Detect which cell encompasses the target text, then output its [X, Y] center coordinate. 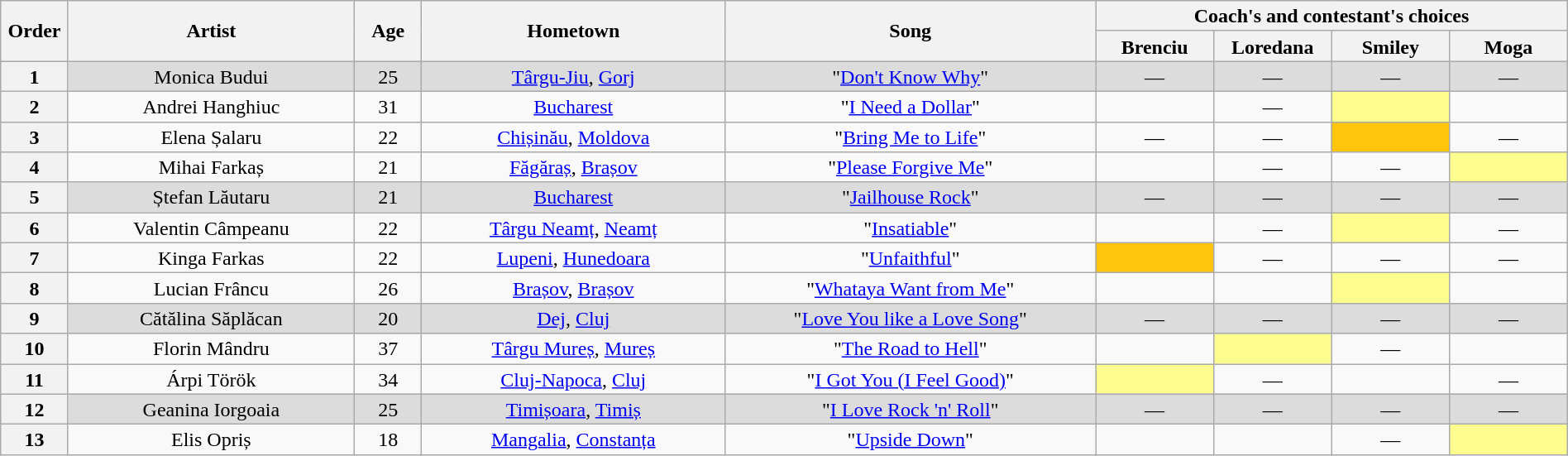
"Upside Down" [911, 440]
Brașov, Brașov [574, 288]
"I Need a Dollar" [911, 106]
31 [389, 106]
20 [389, 318]
Kinga Farkas [211, 258]
Lupeni, Hunedoara [574, 258]
Coach's and contestant's choices [1331, 17]
Moga [1508, 46]
Târgu Mureș, Mureș [574, 349]
34 [389, 379]
Artist [211, 31]
"Insatiable" [911, 228]
Order [35, 31]
Song [911, 31]
12 [35, 409]
18 [389, 440]
Hometown [574, 31]
2 [35, 106]
26 [389, 288]
10 [35, 349]
Târgu Neamț, Neamț [574, 228]
4 [35, 167]
Timișoara, Timiș [574, 409]
Monica Budui [211, 76]
3 [35, 137]
Târgu-Jiu, Gorj [574, 76]
8 [35, 288]
9 [35, 318]
Andrei Hanghiuc [211, 106]
13 [35, 440]
Dej, Cluj [574, 318]
"Please Forgive Me" [911, 167]
Smiley [1391, 46]
Mihai Farkaș [211, 167]
Făgăraș, Brașov [574, 167]
"Jailhouse Rock" [911, 197]
Ștefan Lăutaru [211, 197]
Geanina Iorgoaia [211, 409]
"Love You like a Love Song" [911, 318]
Brenciu [1154, 46]
1 [35, 76]
11 [35, 379]
"I Love Rock 'n' Roll" [911, 409]
Loredana [1272, 46]
Valentin Câmpeanu [211, 228]
Chișinău, Moldova [574, 137]
Florin Mândru [211, 349]
Cluj-Napoca, Cluj [574, 379]
Lucian Frâncu [211, 288]
7 [35, 258]
"The Road to Hell" [911, 349]
Árpi Török [211, 379]
6 [35, 228]
Elena Șalaru [211, 137]
5 [35, 197]
Mangalia, Constanța [574, 440]
"Whataya Want from Me" [911, 288]
Age [389, 31]
"I Got You (I Feel Good)" [911, 379]
"Don't Know Why" [911, 76]
"Bring Me to Life" [911, 137]
Elis Opriș [211, 440]
"Unfaithful" [911, 258]
37 [389, 349]
Cătălina Săplăcan [211, 318]
